Scan for the cell matching the given text and deliver its [x, y] coordinate at center. 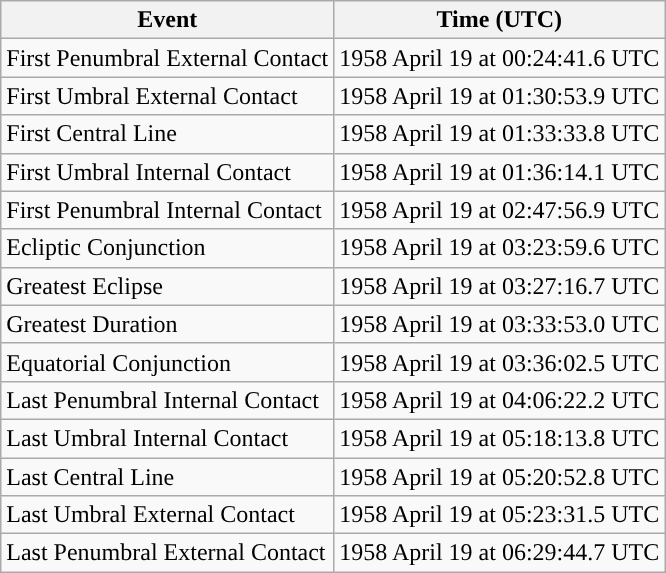
First Umbral External Contact [168, 96]
Last Penumbral Internal Contact [168, 400]
Time (UTC) [500, 20]
Last Umbral External Contact [168, 515]
1958 April 19 at 05:23:31.5 UTC [500, 515]
Greatest Duration [168, 324]
First Penumbral External Contact [168, 58]
1958 April 19 at 02:47:56.9 UTC [500, 210]
First Central Line [168, 134]
1958 April 19 at 00:24:41.6 UTC [500, 58]
Last Umbral Internal Contact [168, 438]
Greatest Eclipse [168, 286]
Last Central Line [168, 477]
1958 April 19 at 06:29:44.7 UTC [500, 553]
Ecliptic Conjunction [168, 248]
1958 April 19 at 05:18:13.8 UTC [500, 438]
Last Penumbral External Contact [168, 553]
1958 April 19 at 01:33:33.8 UTC [500, 134]
Event [168, 20]
1958 April 19 at 03:27:16.7 UTC [500, 286]
1958 April 19 at 03:23:59.6 UTC [500, 248]
1958 April 19 at 01:36:14.1 UTC [500, 172]
1958 April 19 at 03:33:53.0 UTC [500, 324]
1958 April 19 at 04:06:22.2 UTC [500, 400]
1958 April 19 at 01:30:53.9 UTC [500, 96]
1958 April 19 at 03:36:02.5 UTC [500, 362]
1958 April 19 at 05:20:52.8 UTC [500, 477]
First Penumbral Internal Contact [168, 210]
First Umbral Internal Contact [168, 172]
Equatorial Conjunction [168, 362]
